For the text-containing cell, return its midpoint in [x, y] coordinate format. 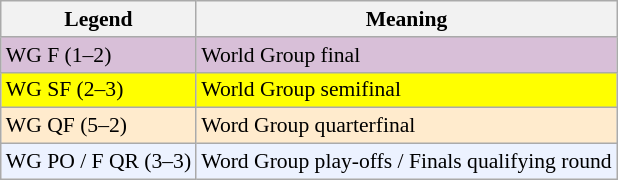
Legend [98, 19]
WG F (1–2) [98, 55]
Meaning [406, 19]
World Group final [406, 55]
Word Group quarterfinal [406, 126]
WG QF (5–2) [98, 126]
WG SF (2–3) [98, 90]
World Group semifinal [406, 90]
Word Group play-offs / Finals qualifying round [406, 162]
WG PO / F QR (3–3) [98, 162]
